Capture the cell that displays the provided text and extract its [x, y] central coordinate. 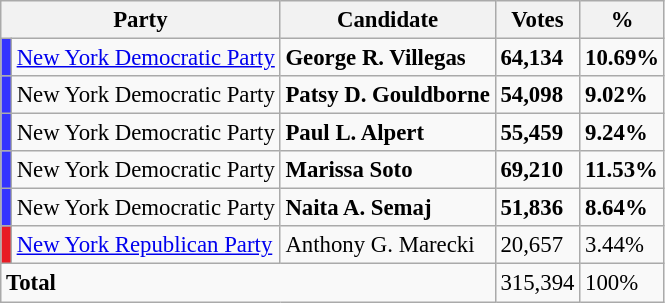
54,098 [538, 95]
55,459 [538, 133]
Party [140, 20]
% [622, 20]
315,394 [538, 283]
51,836 [538, 208]
Anthony G. Marecki [388, 245]
Marissa Soto [388, 170]
100% [622, 283]
20,657 [538, 245]
Naita A. Semaj [388, 208]
Patsy D. Gouldborne [388, 95]
8.64% [622, 208]
9.24% [622, 133]
George R. Villegas [388, 58]
3.44% [622, 245]
10.69% [622, 58]
Paul L. Alpert [388, 133]
9.02% [622, 95]
69,210 [538, 170]
Total [248, 283]
New York Republican Party [146, 245]
Votes [538, 20]
Candidate [388, 20]
11.53% [622, 170]
64,134 [538, 58]
